Detect which cell encompasses the target text, then output its (x, y) center coordinate. 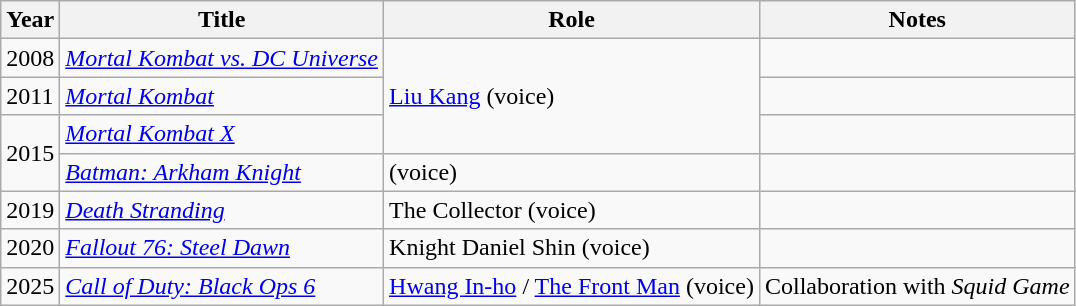
2015 (30, 153)
The Collector (voice) (572, 210)
Title (222, 20)
Fallout 76: Steel Dawn (222, 248)
(voice) (572, 172)
Mortal Kombat X (222, 134)
Liu Kang (voice) (572, 96)
2008 (30, 58)
Collaboration with Squid Game (917, 286)
Notes (917, 20)
Mortal Kombat (222, 96)
Mortal Kombat vs. DC Universe (222, 58)
Call of Duty: Black Ops 6 (222, 286)
Year (30, 20)
2019 (30, 210)
Role (572, 20)
2011 (30, 96)
Knight Daniel Shin (voice) (572, 248)
2020 (30, 248)
Hwang In-ho / The Front Man (voice) (572, 286)
2025 (30, 286)
Batman: Arkham Knight (222, 172)
Death Stranding (222, 210)
